Locate the cell with the specified text and output its [X, Y] center coordinate. 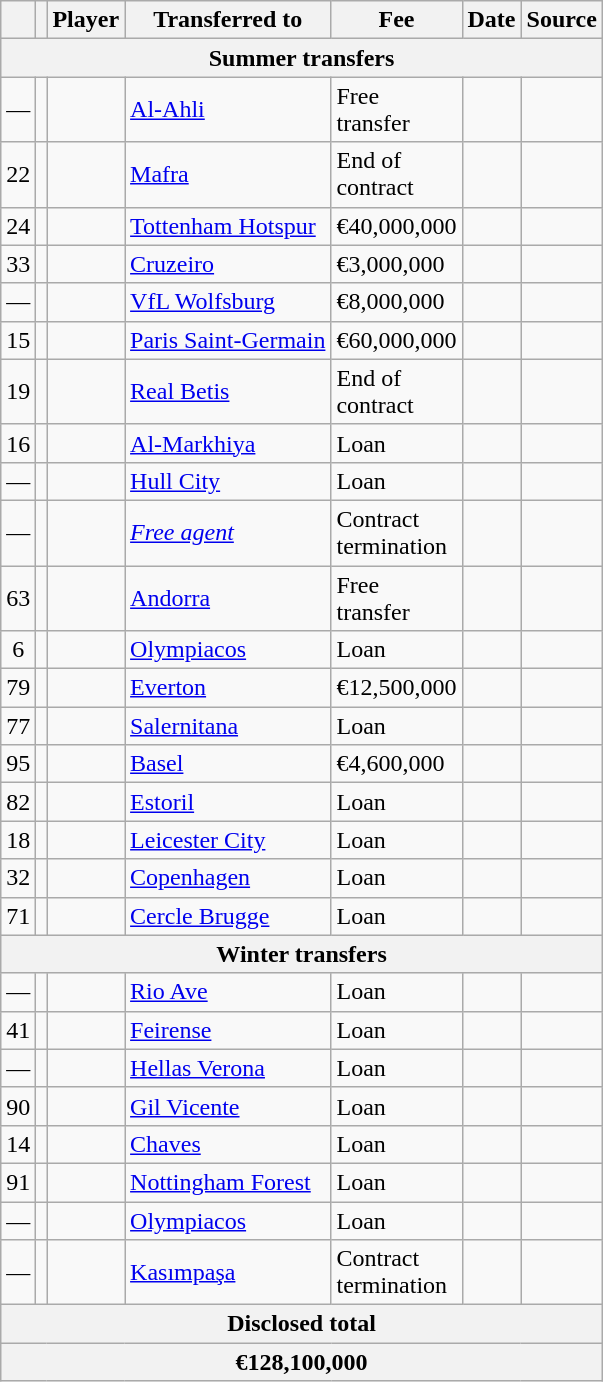
€60,000,000 [396, 340]
Everton [228, 688]
Gil Vicente [228, 1106]
Fee [396, 20]
Leicester City [228, 840]
Andorra [228, 598]
Disclosed total [302, 1324]
16 [18, 443]
Salernitana [228, 726]
VfL Wolfsburg [228, 302]
Summer transfers [302, 58]
6 [18, 650]
15 [18, 340]
Al-Markhiya [228, 443]
Hull City [228, 481]
Al-Ahli [228, 110]
91 [18, 1182]
Mafra [228, 174]
€12,500,000 [396, 688]
Tottenham Hotspur [228, 226]
14 [18, 1144]
19 [18, 392]
Estoril [228, 802]
33 [18, 264]
63 [18, 598]
Real Betis [228, 392]
€40,000,000 [396, 226]
€3,000,000 [396, 264]
Source [562, 20]
Winter transfers [302, 954]
24 [18, 226]
71 [18, 916]
€8,000,000 [396, 302]
90 [18, 1106]
Paris Saint-Germain [228, 340]
Chaves [228, 1144]
Kasımpaşa [228, 1272]
€128,100,000 [302, 1362]
41 [18, 1030]
Player [86, 20]
€4,600,000 [396, 764]
Date [492, 20]
22 [18, 174]
77 [18, 726]
18 [18, 840]
Nottingham Forest [228, 1182]
Basel [228, 764]
Free agent [228, 532]
Hellas Verona [228, 1068]
Rio Ave [228, 992]
82 [18, 802]
Cruzeiro [228, 264]
Copenhagen [228, 878]
Feirense [228, 1030]
32 [18, 878]
79 [18, 688]
Transferred to [228, 20]
95 [18, 764]
Cercle Brugge [228, 916]
